Scan for the cell matching the given text and deliver its [X, Y] coordinate at center. 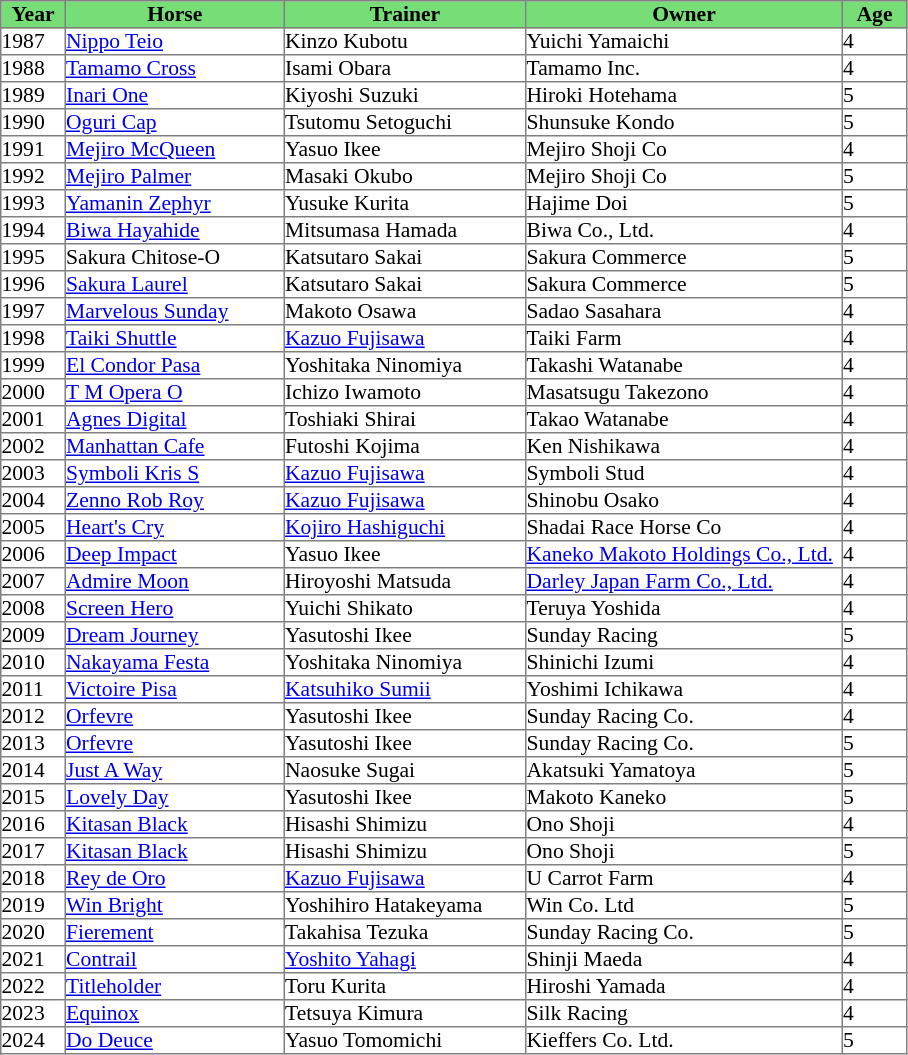
Oguri Cap [174, 122]
Horse [174, 14]
Equinox [174, 1014]
2017 [33, 852]
Owner [684, 14]
1987 [33, 42]
Heart's Cry [174, 528]
Takahisa Tezuka [405, 932]
Dream Journey [174, 636]
Trainer [405, 14]
2019 [33, 906]
1991 [33, 150]
U Carrot Farm [684, 878]
2012 [33, 716]
Nippo Teio [174, 42]
Masatsugu Takezono [684, 392]
Masaki Okubo [405, 176]
Shinobu Osako [684, 500]
Marvelous Sunday [174, 312]
Zenno Rob Roy [174, 500]
Yoshihiro Hatakeyama [405, 906]
1988 [33, 68]
2022 [33, 986]
1997 [33, 312]
Deep Impact [174, 554]
Shadai Race Horse Co [684, 528]
1992 [33, 176]
2001 [33, 420]
Futoshi Kojima [405, 446]
1989 [33, 96]
Kaneko Makoto Holdings Co., Ltd. [684, 554]
Agnes Digital [174, 420]
1998 [33, 338]
Biwa Hayahide [174, 230]
2018 [33, 878]
Admire Moon [174, 582]
Yamanin Zephyr [174, 204]
Tsutomu Setoguchi [405, 122]
Mejiro McQueen [174, 150]
2009 [33, 636]
Nakayama Festa [174, 662]
Makoto Osawa [405, 312]
1990 [33, 122]
2006 [33, 554]
Isami Obara [405, 68]
Sadao Sasahara [684, 312]
Darley Japan Farm Co., Ltd. [684, 582]
Tetsuya Kimura [405, 1014]
Makoto Kaneko [684, 798]
1995 [33, 258]
Yuichi Yamaichi [684, 42]
Mejiro Palmer [174, 176]
Ichizo Iwamoto [405, 392]
Age [874, 14]
Yoshito Yahagi [405, 960]
Do Deuce [174, 1040]
Yasuo Tomomichi [405, 1040]
T M Opera O [174, 392]
Shinichi Izumi [684, 662]
Takashi Watanabe [684, 366]
2007 [33, 582]
2002 [33, 446]
Teruya Yoshida [684, 608]
Naosuke Sugai [405, 770]
Toshiaki Shirai [405, 420]
Tamamo Cross [174, 68]
1994 [33, 230]
Shunsuke Kondo [684, 122]
1996 [33, 284]
Silk Racing [684, 1014]
Fierement [174, 932]
2014 [33, 770]
Takao Watanabe [684, 420]
Hiroki Hotehama [684, 96]
2024 [33, 1040]
Toru Kurita [405, 986]
Kiyoshi Suzuki [405, 96]
2013 [33, 744]
Shinji Maeda [684, 960]
Hiroshi Yamada [684, 986]
2021 [33, 960]
Taiki Farm [684, 338]
Win Bright [174, 906]
2010 [33, 662]
Manhattan Cafe [174, 446]
2015 [33, 798]
Year [33, 14]
2020 [33, 932]
1999 [33, 366]
Yusuke Kurita [405, 204]
Kojiro Hashiguchi [405, 528]
2008 [33, 608]
Yoshimi Ichikawa [684, 690]
Win Co. Ltd [684, 906]
Mitsumasa Hamada [405, 230]
Symboli Stud [684, 474]
Hajime Doi [684, 204]
2004 [33, 500]
Ken Nishikawa [684, 446]
Symboli Kris S [174, 474]
Kieffers Co. Ltd. [684, 1040]
Just A Way [174, 770]
Yuichi Shikato [405, 608]
Katsuhiko Sumii [405, 690]
Rey de Oro [174, 878]
2005 [33, 528]
El Condor Pasa [174, 366]
Screen Hero [174, 608]
2011 [33, 690]
2000 [33, 392]
Hiroyoshi Matsuda [405, 582]
Sakura Laurel [174, 284]
Titleholder [174, 986]
Sunday Racing [684, 636]
2023 [33, 1014]
Inari One [174, 96]
Biwa Co., Ltd. [684, 230]
2016 [33, 824]
Victoire Pisa [174, 690]
Taiki Shuttle [174, 338]
Kinzo Kubotu [405, 42]
Tamamo Inc. [684, 68]
Akatsuki Yamatoya [684, 770]
Sakura Chitose-O [174, 258]
1993 [33, 204]
Contrail [174, 960]
2003 [33, 474]
Lovely Day [174, 798]
